Locate the cell with the specified text and output its (x, y) center coordinate. 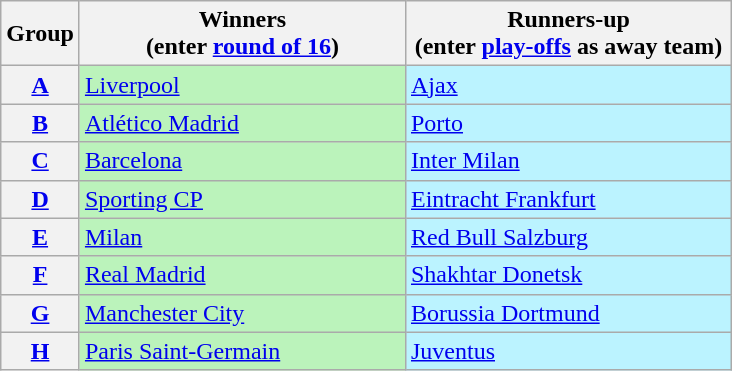
E (40, 237)
Inter Milan (568, 161)
Group (40, 34)
Red Bull Salzburg (568, 237)
G (40, 313)
Borussia Dortmund (568, 313)
Manchester City (242, 313)
F (40, 275)
D (40, 199)
Porto (568, 123)
C (40, 161)
Ajax (568, 85)
A (40, 85)
Juventus (568, 351)
Liverpool (242, 85)
Sporting CP (242, 199)
H (40, 351)
Shakhtar Donetsk (568, 275)
Paris Saint-Germain (242, 351)
Eintracht Frankfurt (568, 199)
B (40, 123)
Winners(enter round of 16) (242, 34)
Real Madrid (242, 275)
Atlético Madrid (242, 123)
Runners-up(enter play-offs as away team) (568, 34)
Milan (242, 237)
Barcelona (242, 161)
